For the text-containing cell, return its midpoint in (X, Y) coordinate format. 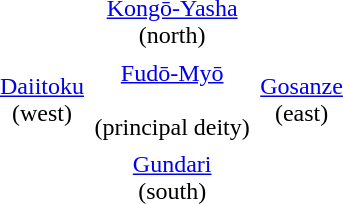
Fudō-Myō(principal deity) (172, 100)
